Return the [X, Y] coordinate for the center point of the cell that contains the specified text.  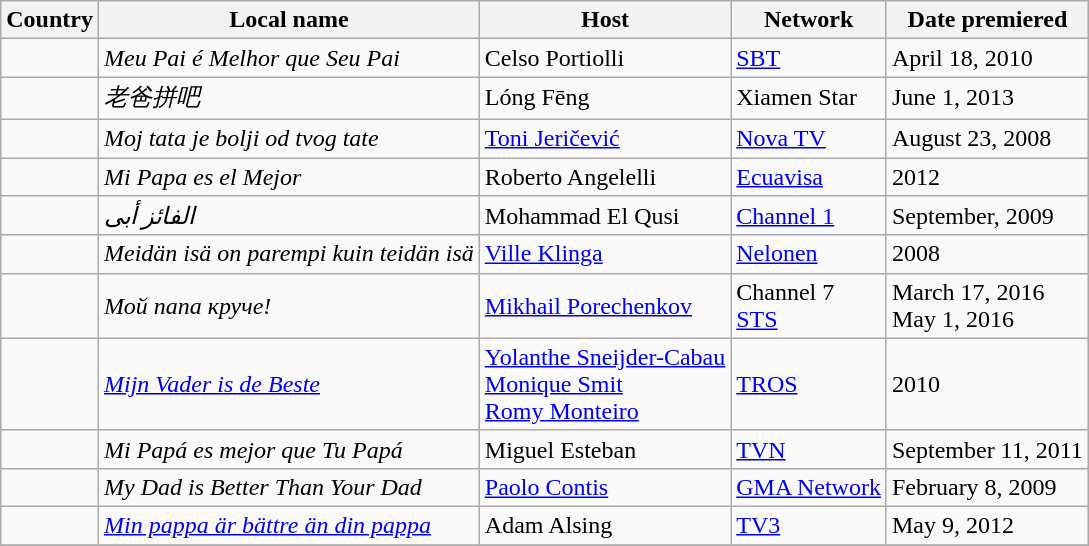
Mohammad El Qusi [604, 216]
May 9, 2012 [987, 525]
الفائز أبى [288, 216]
Toni Jeričević [604, 138]
June 1, 2013 [987, 98]
Mi Papa es el Mejor [288, 177]
TV3 [809, 525]
Mijn Vader is de Beste [288, 384]
March 17, 2016May 1, 2016 [987, 306]
September 11, 2011 [987, 449]
Min pappa är bättre än din pappa [288, 525]
Мой папа круче! [288, 306]
Celso Portiolli [604, 58]
Adam Alsing [604, 525]
SBT [809, 58]
TROS [809, 384]
Miguel Esteban [604, 449]
Channel 7STS [809, 306]
February 8, 2009 [987, 487]
2012 [987, 177]
Host [604, 20]
Moj tata je bolji od tvog tate [288, 138]
Mikhail Porechenkov [604, 306]
Lóng Fēng [604, 98]
Roberto Angelelli [604, 177]
Yolanthe Sneijder-CabauMonique SmitRomy Monteiro [604, 384]
Nelonen [809, 254]
Country [50, 20]
2008 [987, 254]
Network [809, 20]
April 18, 2010 [987, 58]
Ecuavisa [809, 177]
2010 [987, 384]
Mi Papá es mejor que Tu Papá [288, 449]
Paolo Contis [604, 487]
GMA Network [809, 487]
My Dad is Better Than Your Dad [288, 487]
September, 2009 [987, 216]
Local name [288, 20]
Xiamen Star [809, 98]
TVN [809, 449]
Meidän isä on parempi kuin teidän isä [288, 254]
August 23, 2008 [987, 138]
Ville Klinga [604, 254]
Nova TV [809, 138]
Channel 1 [809, 216]
Meu Pai é Melhor que Seu Pai [288, 58]
老爸拼吧 [288, 98]
Date premiered [987, 20]
